Return the (X, Y) coordinate for the center point of the cell that contains the specified text.  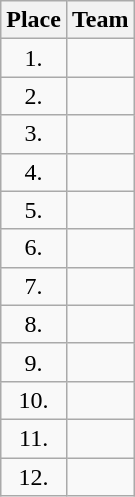
7. (34, 286)
3. (34, 134)
Team (100, 20)
8. (34, 324)
11. (34, 438)
10. (34, 400)
1. (34, 58)
2. (34, 96)
5. (34, 210)
12. (34, 477)
9. (34, 362)
4. (34, 172)
6. (34, 248)
Place (34, 20)
